Pinpoint the cell where the given text exists, returning its [x, y] midpoint coordinate. 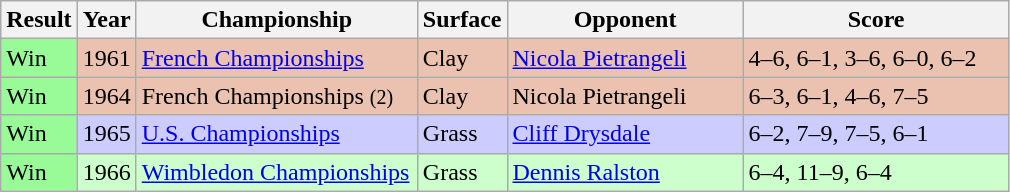
French Championships (2) [276, 96]
1966 [106, 172]
Wimbledon Championships [276, 172]
Score [876, 20]
U.S. Championships [276, 134]
Opponent [625, 20]
6–3, 6–1, 4–6, 7–5 [876, 96]
Championship [276, 20]
6–4, 11–9, 6–4 [876, 172]
1965 [106, 134]
1964 [106, 96]
6–2, 7–9, 7–5, 6–1 [876, 134]
Dennis Ralston [625, 172]
Result [39, 20]
Cliff Drysdale [625, 134]
Year [106, 20]
French Championships [276, 58]
4–6, 6–1, 3–6, 6–0, 6–2 [876, 58]
1961 [106, 58]
Surface [462, 20]
